Identify which cell holds the provided text, then report its [X, Y] central coordinate. 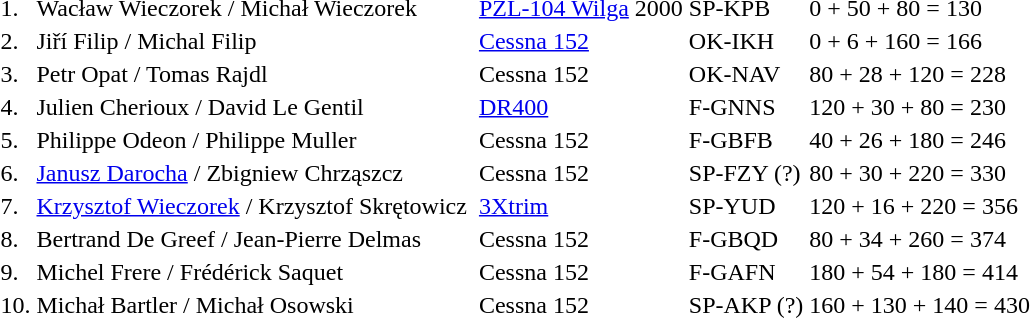
Michel Frere / Frédérick Saquet [252, 272]
F-GBQD [746, 239]
3Xtrim [580, 206]
SP-YUD [746, 206]
DR400 [580, 107]
Janusz Darocha / Zbigniew Chrząszcz [252, 173]
Julien Cherioux / David Le Gentil [252, 107]
OK-NAV [746, 74]
Jiří Filip / Michal Filip [252, 41]
F-GBFB [746, 140]
OK-IKH [746, 41]
Krzysztof Wieczorek / Krzysztof Skrętowicz [252, 206]
F-GAFN [746, 272]
Bertrand De Greef / Jean-Pierre Delmas [252, 239]
SP-FZY (?) [746, 173]
Philippe Odeon / Philippe Muller [252, 140]
Petr Opat / Tomas Rajdl [252, 74]
F-GNNS [746, 107]
